Locate the cell with the specified text and output its (X, Y) center coordinate. 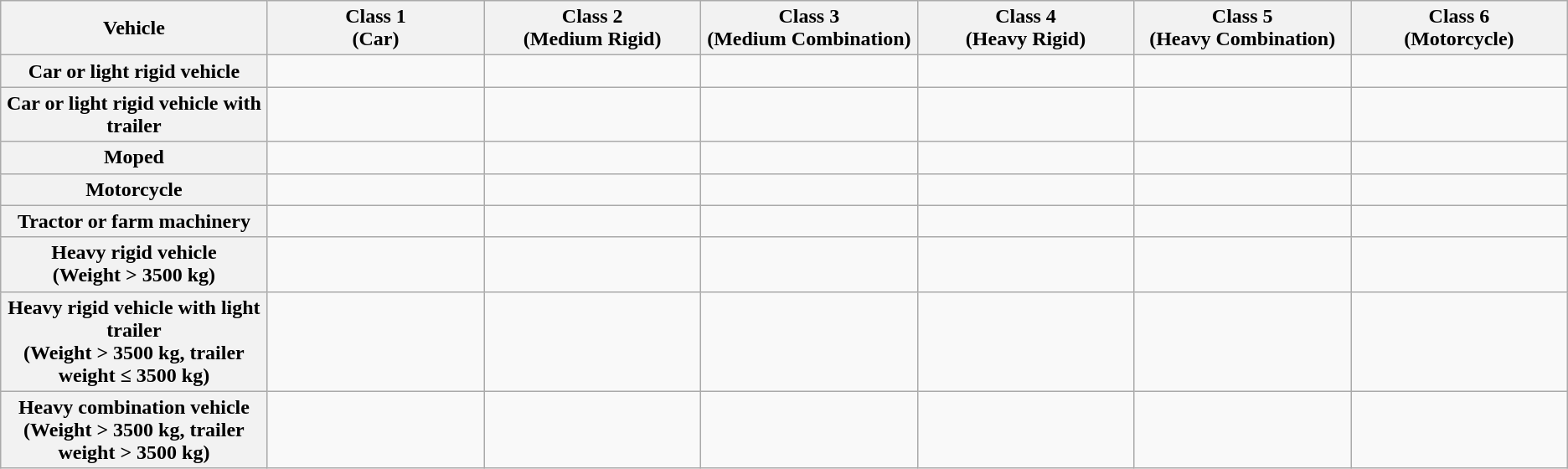
Class 4 (Heavy Rigid) (1025, 28)
Heavy combination vehicle (Weight > 3500 kg, trailer weight > 3500 kg) (134, 430)
Motorcycle (134, 189)
Tractor or farm machinery (134, 221)
Class 6 (Motorcycle) (1459, 28)
Class 1 (Car) (375, 28)
Car or light rigid vehicle with trailer (134, 114)
Class 5 (Heavy Combination) (1243, 28)
Moped (134, 157)
Car or light rigid vehicle (134, 71)
Heavy rigid vehicle (Weight > 3500 kg) (134, 265)
Heavy rigid vehicle with light trailer (Weight > 3500 kg, trailer weight ≤ 3500 kg) (134, 342)
Class 3 (Medium Combination) (809, 28)
Vehicle (134, 28)
Class 2 (Medium Rigid) (593, 28)
